For the text-containing cell, return its midpoint in [x, y] coordinate format. 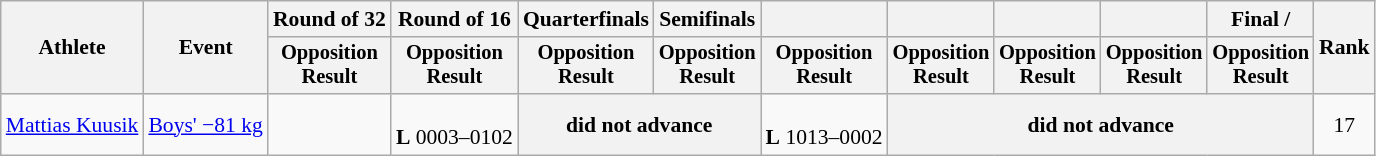
Boys' −81 kg [206, 124]
Mattias Kuusik [72, 124]
Round of 32 [330, 19]
Final / [1260, 19]
17 [1344, 124]
Rank [1344, 48]
Semifinals [708, 19]
Athlete [72, 48]
Event [206, 48]
L 1013–0002 [824, 124]
Quarterfinals [586, 19]
L 0003–0102 [454, 124]
Round of 16 [454, 19]
